Pinpoint the cell where the given text exists, returning its (x, y) midpoint coordinate. 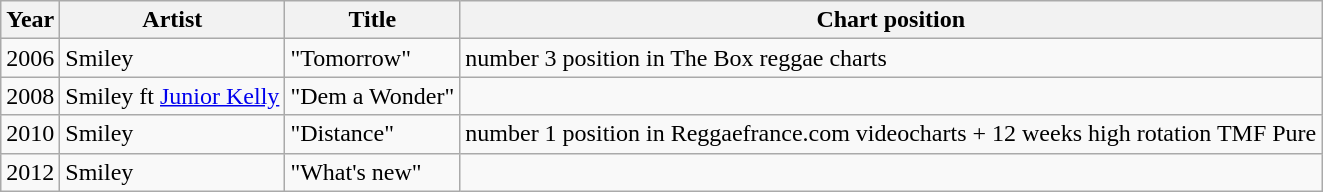
"Tomorrow" (372, 58)
2008 (30, 96)
Chart position (891, 20)
2006 (30, 58)
Year (30, 20)
2012 (30, 172)
"Distance" (372, 134)
number 1 position in Reggaefrance.com videocharts + 12 weeks high rotation TMF Pure (891, 134)
Artist (172, 20)
number 3 position in The Box reggae charts (891, 58)
2010 (30, 134)
"What's new" (372, 172)
Smiley ft Junior Kelly (172, 96)
"Dem a Wonder" (372, 96)
Title (372, 20)
